Determine the [x, y] coordinate at the center of the cell enclosing the given text.  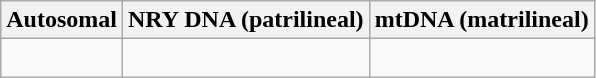
Autosomal [62, 20]
mtDNA (matrilineal) [482, 20]
NRY DNA (patrilineal) [246, 20]
